Return [x, y] of the center of cell containing provided text 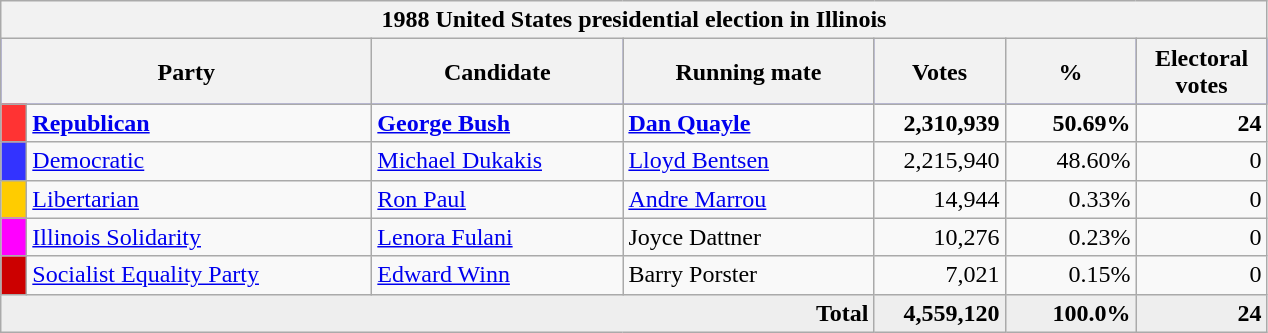
George Bush [498, 123]
Ron Paul [498, 199]
Lenora Fulani [498, 237]
Candidate [498, 72]
Lloyd Bentsen [748, 161]
Electoral votes [1202, 72]
Michael Dukakis [498, 161]
Party [186, 72]
0.23% [1070, 237]
0.15% [1070, 275]
14,944 [940, 199]
Illinois Solidarity [200, 237]
Barry Porster [748, 275]
Libertarian [200, 199]
7,021 [940, 275]
100.0% [1070, 313]
Andre Marrou [748, 199]
Votes [940, 72]
Dan Quayle [748, 123]
2,215,940 [940, 161]
2,310,939 [940, 123]
Joyce Dattner [748, 237]
Republican [200, 123]
Socialist Equality Party [200, 275]
Running mate [748, 72]
50.69% [1070, 123]
1988 United States presidential election in Illinois [634, 20]
10,276 [940, 237]
Total [438, 313]
0.33% [1070, 199]
48.60% [1070, 161]
Edward Winn [498, 275]
Democratic [200, 161]
4,559,120 [940, 313]
% [1070, 72]
